Capture the cell that displays the provided text and extract its (X, Y) central coordinate. 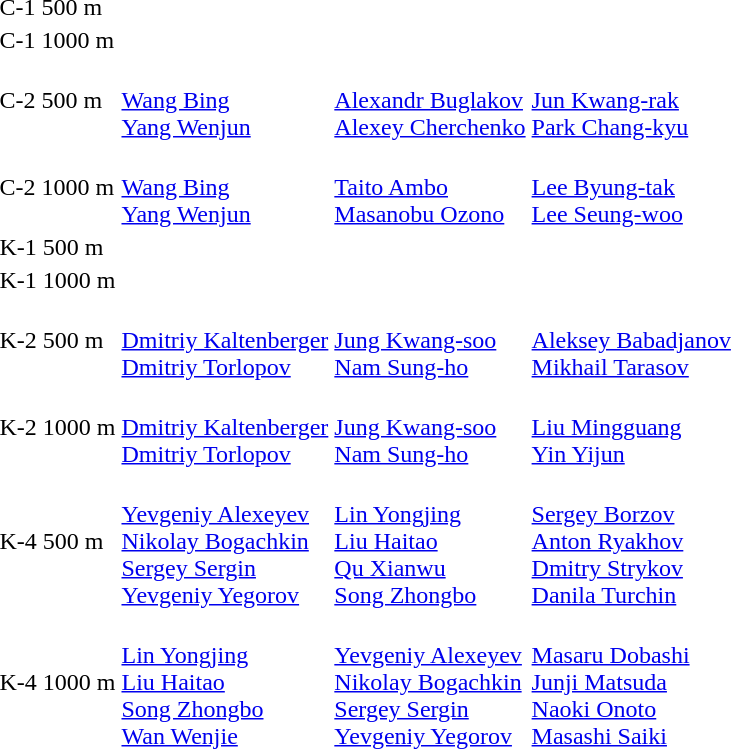
Yevgeniy AlexeyevNikolay BogachkinSergey SerginYevgeniy Yegorov (225, 541)
Alexandr BuglakovAlexey Cherchenko (430, 100)
Lin YongjingLiu HaitaoQu XianwuSong Zhongbo (430, 541)
Taito AmboMasanobu Ozono (430, 187)
